Provide the (x, y) coordinate of the cell's center where the given text is located.  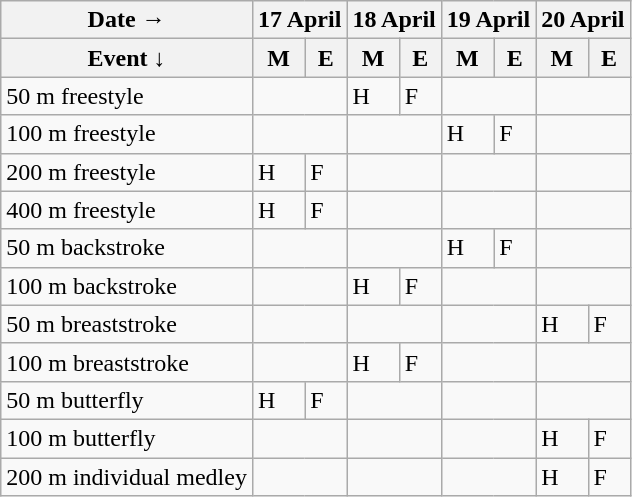
200 m individual medley (127, 477)
Date → (127, 20)
50 m breaststroke (127, 324)
100 m backstroke (127, 286)
100 m breaststroke (127, 362)
19 April (488, 20)
18 April (394, 20)
400 m freestyle (127, 210)
Event ↓ (127, 58)
50 m butterfly (127, 400)
100 m freestyle (127, 134)
50 m freestyle (127, 96)
100 m butterfly (127, 438)
17 April (299, 20)
20 April (583, 20)
200 m freestyle (127, 172)
50 m backstroke (127, 248)
